Pinpoint the cell where the given text exists, returning its [X, Y] midpoint coordinate. 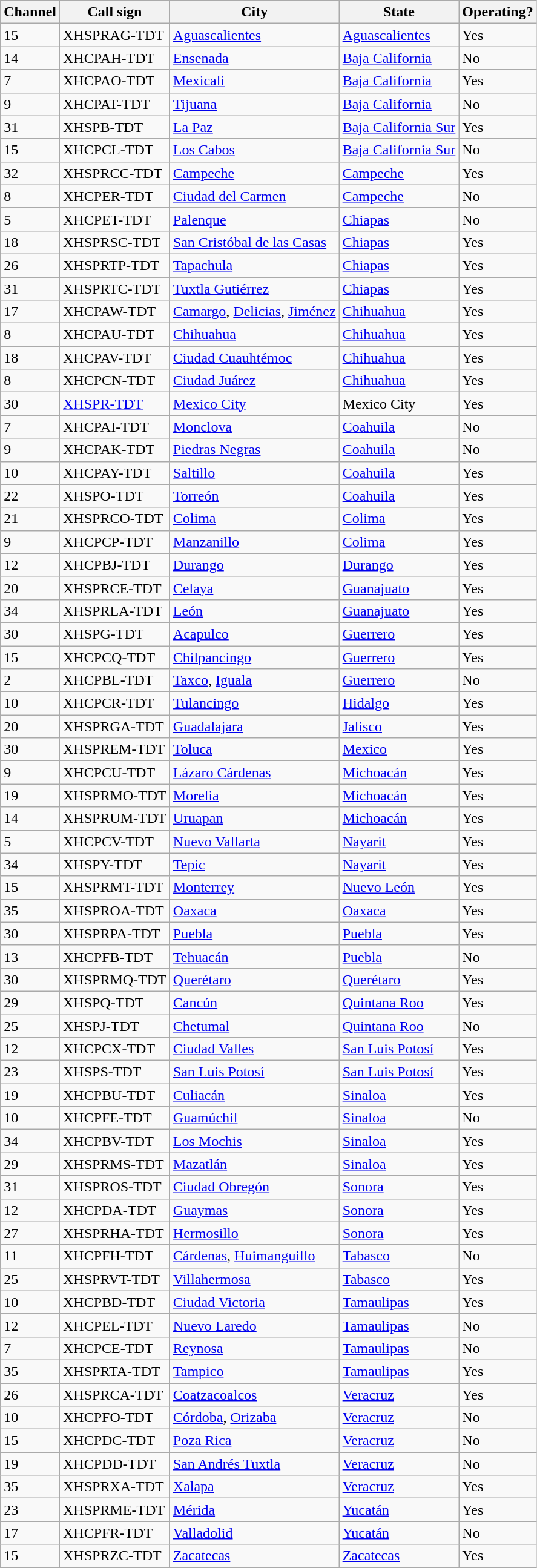
Cancún [254, 1003]
Monterrey [254, 888]
Culiacán [254, 1095]
Ciudad Valles [254, 1049]
Ensenada [254, 58]
Chetumal [254, 1026]
XHSPRCC-TDT [115, 173]
XHSPRMS-TDT [115, 1164]
XHCPAU-TDT [115, 335]
Tulancingo [254, 703]
XHCPFB-TDT [115, 957]
XHSPREM-TDT [115, 749]
Coatzacoalcos [254, 1394]
Torreón [254, 496]
Mérida [254, 1510]
XHCPER-TDT [115, 196]
XHSPRTA-TDT [115, 1371]
XHSPRSC-TDT [115, 242]
Camargo, Delicias, Jiménez [254, 312]
XHCPFO-TDT [115, 1418]
Jalisco [399, 726]
Nuevo Vallarta [254, 842]
Valladolid [254, 1533]
Hidalgo [399, 703]
11 [30, 1256]
32 [30, 173]
Ciudad Juárez [254, 381]
XHCPDA-TDT [115, 1210]
Call sign [115, 12]
XHCPCR-TDT [115, 703]
Hermosillo [254, 1233]
XHSPG-TDT [115, 634]
Córdoba, Orizaba [254, 1418]
XHSPRTP-TDT [115, 265]
La Paz [254, 127]
22 [30, 496]
XHCPAT-TDT [115, 104]
Tepic [254, 865]
XHCPCU-TDT [115, 772]
Nuevo Laredo [254, 1325]
XHCPCP-TDT [115, 542]
City [254, 12]
XHSPRLA-TDT [115, 611]
Celaya [254, 588]
Ciudad del Carmen [254, 196]
XHCPAH-TDT [115, 58]
Chilpancingo [254, 657]
XHCPAY-TDT [115, 473]
XHSPRME-TDT [115, 1510]
XHSPY-TDT [115, 865]
XHSPRCO-TDT [115, 519]
XHSPO-TDT [115, 496]
XHCPAK-TDT [115, 450]
Operating? [498, 12]
21 [30, 519]
Tuxtla Gutiérrez [254, 289]
Cárdenas, Huimanguillo [254, 1256]
Toluca [254, 749]
Tapachula [254, 265]
XHSPRAG-TDT [115, 35]
Taxco, Iguala [254, 680]
XHCPCE-TDT [115, 1348]
Tampico [254, 1371]
Uruapan [254, 819]
Xalapa [254, 1487]
XHSPRMT-TDT [115, 888]
Tehuacán [254, 957]
Channel [30, 12]
XHCPBV-TDT [115, 1141]
Palenque [254, 219]
Tijuana [254, 104]
XHSPB-TDT [115, 127]
XHSPRCA-TDT [115, 1394]
XHSPRPA-TDT [115, 934]
Saltillo [254, 473]
Mexicali [254, 81]
San Cristóbal de las Casas [254, 242]
2 [30, 680]
San Andrés Tuxtla [254, 1464]
Guadalajara [254, 726]
XHSPQ-TDT [115, 1003]
XHCPFE-TDT [115, 1118]
XHCPCQ-TDT [115, 657]
Reynosa [254, 1348]
Piedras Negras [254, 450]
Manzanillo [254, 542]
XHCPBD-TDT [115, 1302]
XHCPAW-TDT [115, 312]
Poza Rica [254, 1441]
XHSPRMQ-TDT [115, 980]
XHSPRMO-TDT [115, 796]
13 [30, 957]
XHSPRCE-TDT [115, 588]
Mazatlán [254, 1164]
Morelia [254, 796]
XHCPBU-TDT [115, 1095]
XHCPEL-TDT [115, 1325]
XHSPRTC-TDT [115, 289]
XHSPRZC-TDT [115, 1556]
Ciudad Victoria [254, 1302]
XHSPRUM-TDT [115, 819]
XHCPET-TDT [115, 219]
XHCPFR-TDT [115, 1533]
27 [30, 1233]
XHCPFH-TDT [115, 1256]
XHCPCX-TDT [115, 1049]
XHSPROS-TDT [115, 1187]
XHCPCL-TDT [115, 150]
XHCPBL-TDT [115, 680]
Mexico [399, 749]
XHSPRHA-TDT [115, 1233]
XHSPROA-TDT [115, 911]
XHCPCV-TDT [115, 842]
Guaymas [254, 1210]
XHSPRVT-TDT [115, 1279]
XHCPDC-TDT [115, 1441]
Acapulco [254, 634]
Nuevo León [399, 888]
Ciudad Cuauhtémoc [254, 358]
XHSPJ-TDT [115, 1026]
XHSPRXA-TDT [115, 1487]
State [399, 12]
XHCPCN-TDT [115, 381]
XHCPDD-TDT [115, 1464]
XHSPR-TDT [115, 404]
Lázaro Cárdenas [254, 772]
Monclova [254, 427]
XHCPAO-TDT [115, 81]
Los Mochis [254, 1141]
XHSPS-TDT [115, 1072]
XHCPAV-TDT [115, 358]
Los Cabos [254, 150]
XHSPRGA-TDT [115, 726]
Ciudad Obregón [254, 1187]
XHCPAI-TDT [115, 427]
Villahermosa [254, 1279]
Guamúchil [254, 1118]
León [254, 611]
XHCPBJ-TDT [115, 565]
